Locate the cell with the specified text and output its (X, Y) center coordinate. 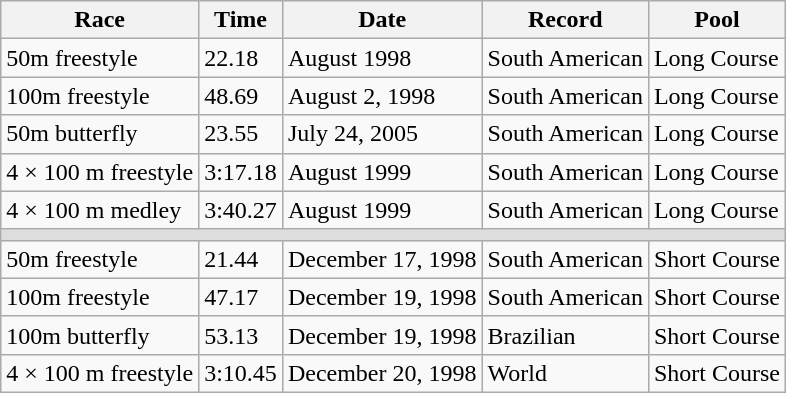
Pool (716, 20)
23.55 (241, 134)
August 2, 1998 (382, 96)
Record (565, 20)
Time (241, 20)
100m butterfly (100, 335)
50m butterfly (100, 134)
47.17 (241, 297)
December 20, 1998 (382, 373)
4 × 100 m medley (100, 210)
3:10.45 (241, 373)
Brazilian (565, 335)
December 17, 1998 (382, 259)
3:40.27 (241, 210)
World (565, 373)
22.18 (241, 58)
21.44 (241, 259)
Race (100, 20)
August 1998 (382, 58)
3:17.18 (241, 172)
Date (382, 20)
48.69 (241, 96)
July 24, 2005 (382, 134)
53.13 (241, 335)
